Determine the (X, Y) coordinate at the center of the cell enclosing the given text.  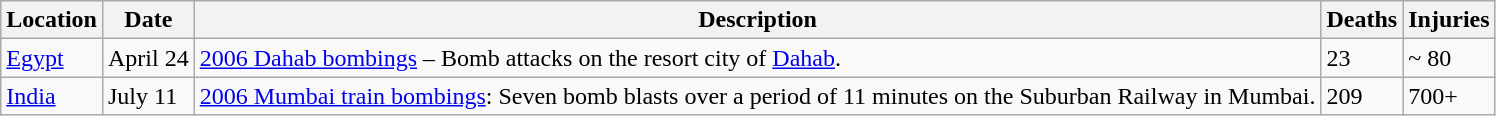
Location (52, 20)
209 (1362, 96)
April 24 (148, 58)
~ 80 (1449, 58)
Deaths (1362, 20)
Date (148, 20)
Egypt (52, 58)
2006 Dahab bombings – Bomb attacks on the resort city of Dahab. (758, 58)
July 11 (148, 96)
700+ (1449, 96)
2006 Mumbai train bombings: Seven bomb blasts over a period of 11 minutes on the Suburban Railway in Mumbai. (758, 96)
India (52, 96)
23 (1362, 58)
Description (758, 20)
Injuries (1449, 20)
